From the cell containing the given text, extract its center point as [x, y] coordinate. 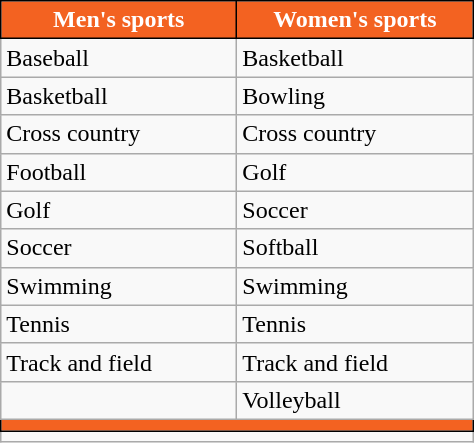
Women's sports [355, 20]
Volleyball [355, 400]
Baseball [119, 58]
Softball [355, 248]
Football [119, 172]
Men's sports [119, 20]
Bowling [355, 96]
